Find where the given text appears and provide that cell's center as [X, Y] coordinate. 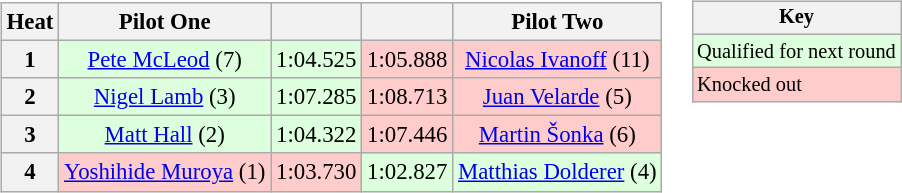
Yoshihide Muroya (1) [165, 172]
Pilot One [165, 22]
Matt Hall (2) [165, 135]
1:07.446 [408, 135]
2 [30, 97]
1:07.285 [316, 97]
Martin Šonka (6) [558, 135]
Qualified for next round [796, 51]
Pilot Two [558, 22]
Pete McLeod (7) [165, 60]
4 [30, 172]
1:04.525 [316, 60]
Matthias Dolderer (4) [558, 172]
Nigel Lamb (3) [165, 97]
Knocked out [796, 85]
1:02.827 [408, 172]
3 [30, 135]
1:08.713 [408, 97]
Heat [30, 22]
1 [30, 60]
Key [796, 18]
1:04.322 [316, 135]
1:03.730 [316, 172]
Juan Velarde (5) [558, 97]
1:05.888 [408, 60]
Nicolas Ivanoff (11) [558, 60]
